Search for the cell housing the specified text and yield its (x, y) center coordinate. 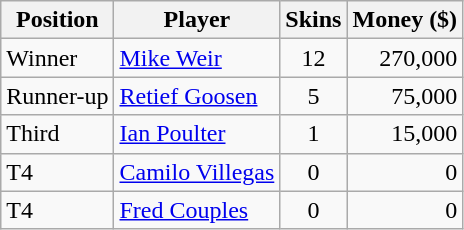
1 (314, 134)
Money ($) (405, 20)
5 (314, 96)
Runner-up (58, 96)
Fred Couples (197, 210)
15,000 (405, 134)
Skins (314, 20)
Retief Goosen (197, 96)
Ian Poulter (197, 134)
Third (58, 134)
Player (197, 20)
Mike Weir (197, 58)
270,000 (405, 58)
Camilo Villegas (197, 172)
Position (58, 20)
75,000 (405, 96)
Winner (58, 58)
12 (314, 58)
